For the text-containing cell, return its midpoint in [x, y] coordinate format. 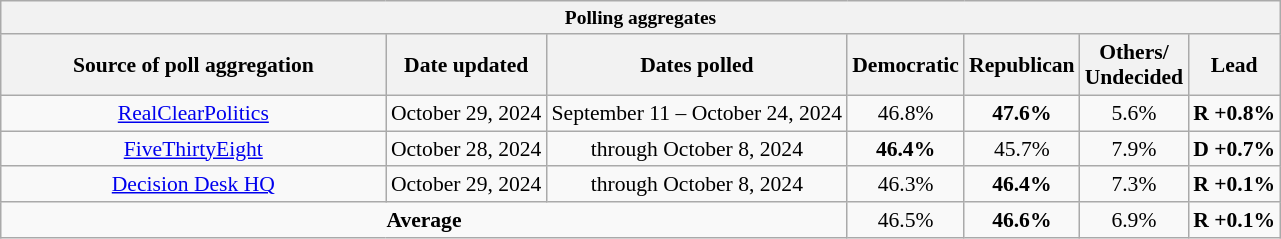
Polling aggregates [640, 18]
Dates polled [696, 64]
Democratic [906, 64]
46.8% [906, 114]
R +0.8% [1234, 114]
Decision Desk HQ [194, 185]
Average [424, 220]
46.6% [1022, 220]
RealClearPolitics [194, 114]
FiveThirtyEight [194, 149]
7.3% [1134, 185]
47.6% [1022, 114]
5.6% [1134, 114]
Date updated [466, 64]
45.7% [1022, 149]
Republican [1022, 64]
D +0.7% [1234, 149]
46.5% [906, 220]
7.9% [1134, 149]
October 28, 2024 [466, 149]
Others/Undecided [1134, 64]
September 11 – October 24, 2024 [696, 114]
Source of poll aggregation [194, 64]
46.3% [906, 185]
6.9% [1134, 220]
Lead [1234, 64]
